Search for the cell housing the specified text and yield its (X, Y) center coordinate. 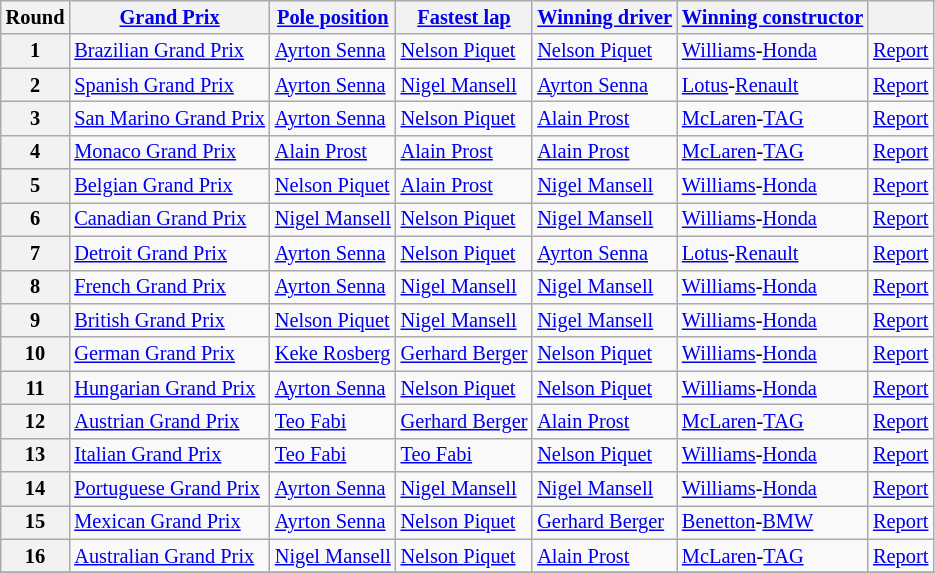
10 (36, 354)
11 (36, 388)
Austrian Grand Prix (170, 421)
Benetton-BMW (772, 522)
6 (36, 219)
8 (36, 287)
British Grand Prix (170, 320)
Grand Prix (170, 17)
Winning driver (604, 17)
Round (36, 17)
Brazilian Grand Prix (170, 51)
7 (36, 253)
San Marino Grand Prix (170, 118)
Mexican Grand Prix (170, 522)
4 (36, 152)
Monaco Grand Prix (170, 152)
Hungarian Grand Prix (170, 388)
Australian Grand Prix (170, 556)
Fastest lap (464, 17)
15 (36, 522)
3 (36, 118)
Keke Rosberg (333, 354)
13 (36, 455)
16 (36, 556)
Belgian Grand Prix (170, 186)
12 (36, 421)
Winning constructor (772, 17)
French Grand Prix (170, 287)
Portuguese Grand Prix (170, 489)
Spanish Grand Prix (170, 85)
Detroit Grand Prix (170, 253)
5 (36, 186)
Canadian Grand Prix (170, 219)
German Grand Prix (170, 354)
2 (36, 85)
Pole position (333, 17)
9 (36, 320)
14 (36, 489)
1 (36, 51)
Italian Grand Prix (170, 455)
